Find where the given text appears and provide that cell's center as (x, y) coordinate. 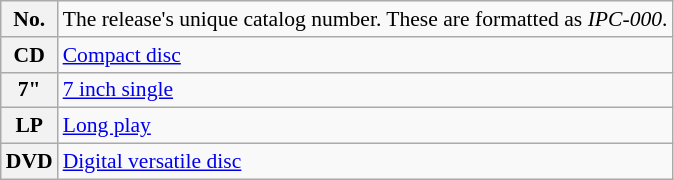
No. (30, 19)
7 inch single (366, 90)
Long play (366, 126)
Digital versatile disc (366, 162)
7" (30, 90)
CD (30, 55)
The release's unique catalog number. These are formatted as IPC-000. (366, 19)
Compact disc (366, 55)
LP (30, 126)
DVD (30, 162)
